Find where the given text appears and provide that cell's center as [X, Y] coordinate. 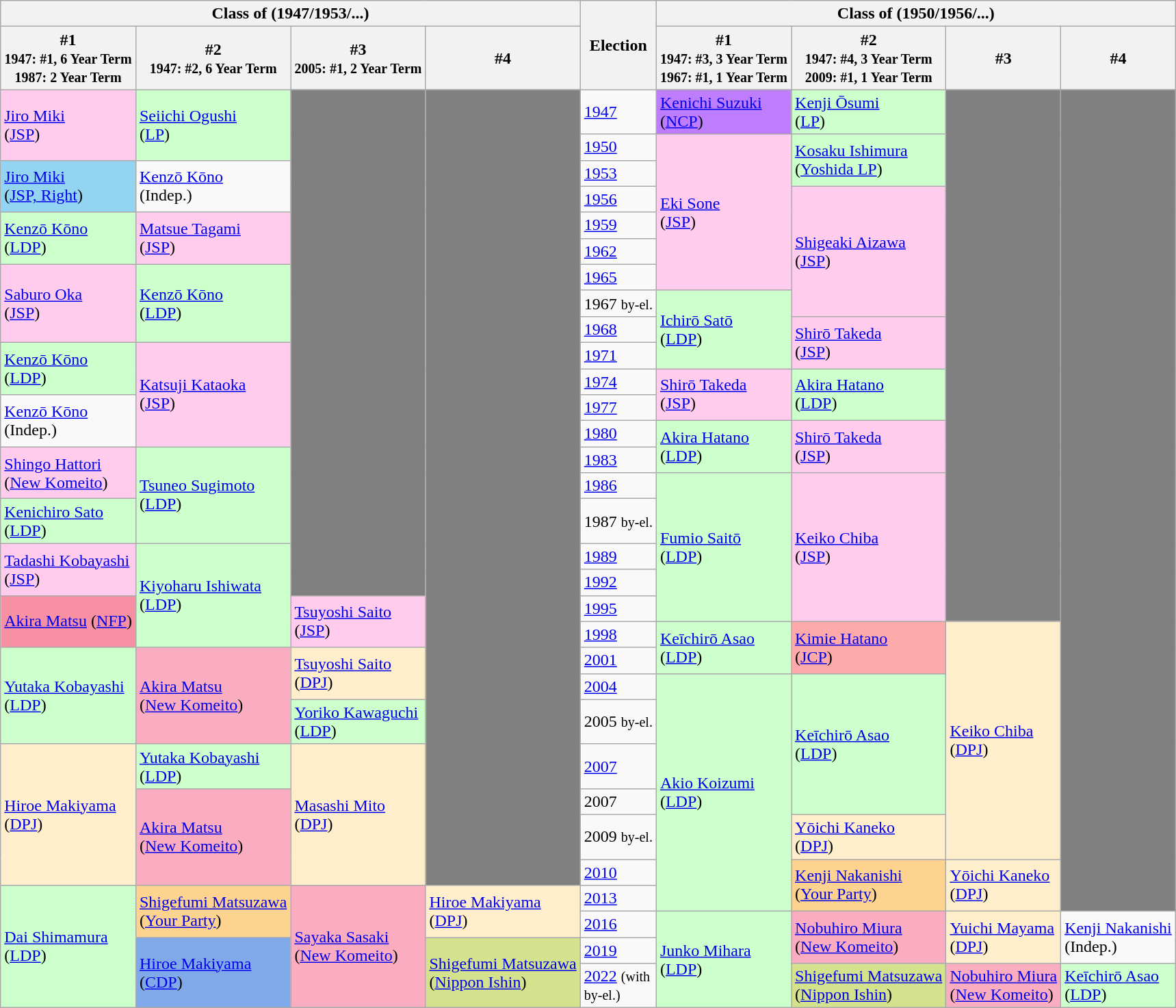
#21947: #2, 6 Year Term [213, 58]
Class of (1950/1956/...) [915, 14]
Tsuyoshi Saito(JSP) [358, 621]
1959 [618, 225]
2022 (with by-el.) [618, 985]
#32005: #1, 2 Year Term [358, 58]
2009 by-el. [618, 836]
Election [618, 45]
Yuichi Mayama(DPJ) [1004, 938]
1980 [618, 434]
Jiro Miki(JSP, Right) [68, 186]
1977 [618, 408]
Seiichi Ogushi(LP) [213, 125]
Tsuneo Sugimoto(LDP) [213, 495]
Kiyoharu Ishiwata(LDP) [213, 595]
Kosaku Ishimura(Yoshida LP) [869, 160]
Matsue Tagami(JSP) [213, 238]
Class of (1947/1953/...) [291, 14]
2016 [618, 925]
1962 [618, 251]
Eki Sone(JSP) [724, 212]
Keiko Chiba(DPJ) [1004, 740]
Katsuji Kataoka(JSP) [213, 394]
1995 [618, 608]
Kenji Nakanishi(Your Party) [869, 886]
#3 [1004, 58]
Kenji Nakanishi(Indep.) [1119, 938]
1987 by-el. [618, 521]
Junko Mihara(LDP) [724, 959]
Tsuyoshi Saito(DPJ) [358, 673]
Saburo Oka(JSP) [68, 303]
Hiroe Makiyama(CDP) [213, 973]
Sayaka Sasaki(New Komeito) [358, 947]
Masashi Mito(DPJ) [358, 814]
Fumio Saitō(LDP) [724, 547]
Kenji Ōsumi(LP) [869, 112]
Akio Koizumi(LDP) [724, 792]
1971 [618, 355]
2004 [618, 686]
Kenichi Suzuki(NCP) [724, 112]
2010 [618, 873]
1974 [618, 381]
2019 [618, 951]
Keiko Chiba(JSP) [869, 547]
1967 by-el. [618, 303]
1947 [618, 112]
1968 [618, 329]
2013 [618, 899]
Ichirō Satō(LDP) [724, 329]
1983 [618, 460]
1998 [618, 634]
Jiro Miki(JSP) [68, 125]
Kimie Hatano(JCP) [869, 647]
Dai Shimamura(LDP) [68, 947]
1950 [618, 147]
1965 [618, 277]
1989 [618, 556]
1953 [618, 173]
#21947: #4, 3 Year Term2009: #1, 1 Year Term [869, 58]
2001 [618, 660]
Tadashi Kobayashi(JSP) [68, 569]
Shingo Hattori(New Komeito) [68, 473]
#11947: #3, 3 Year Term1967: #1, 1 Year Term [724, 58]
Shigefumi Matsuzawa(Your Party) [213, 912]
1956 [618, 199]
2005 by-el. [618, 721]
#11947: #1, 6 Year Term1987: 2 Year Term [68, 58]
Shigeaki Aizawa(JSP) [869, 251]
Yoriko Kawaguchi(LDP) [358, 721]
Akira Matsu (NFP) [68, 621]
Kenichiro Sato(LDP) [68, 521]
1986 [618, 486]
1992 [618, 582]
